Extract the (x, y) coordinate from the center of the cell holding the provided text.  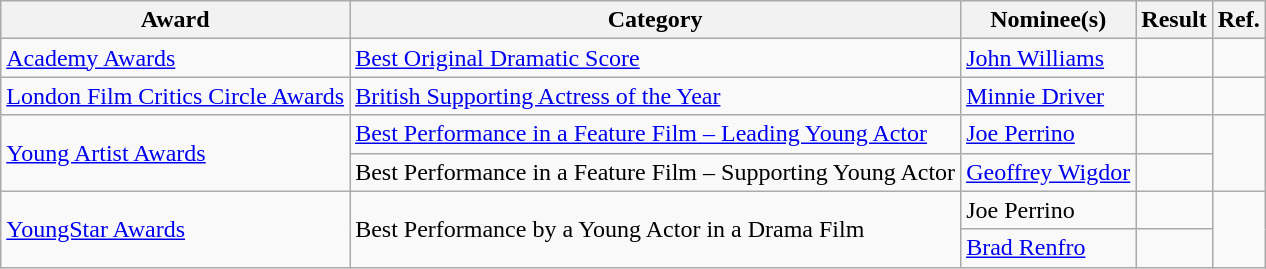
John Williams (1048, 58)
Brad Renfro (1048, 248)
YoungStar Awards (176, 229)
Best Performance in a Feature Film – Leading Young Actor (656, 134)
Minnie Driver (1048, 96)
Category (656, 20)
Best Original Dramatic Score (656, 58)
Ref. (1238, 20)
Geoffrey Wigdor (1048, 172)
Result (1174, 20)
Best Performance in a Feature Film – Supporting Young Actor (656, 172)
British Supporting Actress of the Year (656, 96)
Academy Awards (176, 58)
Award (176, 20)
Best Performance by a Young Actor in a Drama Film (656, 229)
Young Artist Awards (176, 153)
London Film Critics Circle Awards (176, 96)
Nominee(s) (1048, 20)
